Provide the [x, y] coordinate of the cell's center where the given text is located.  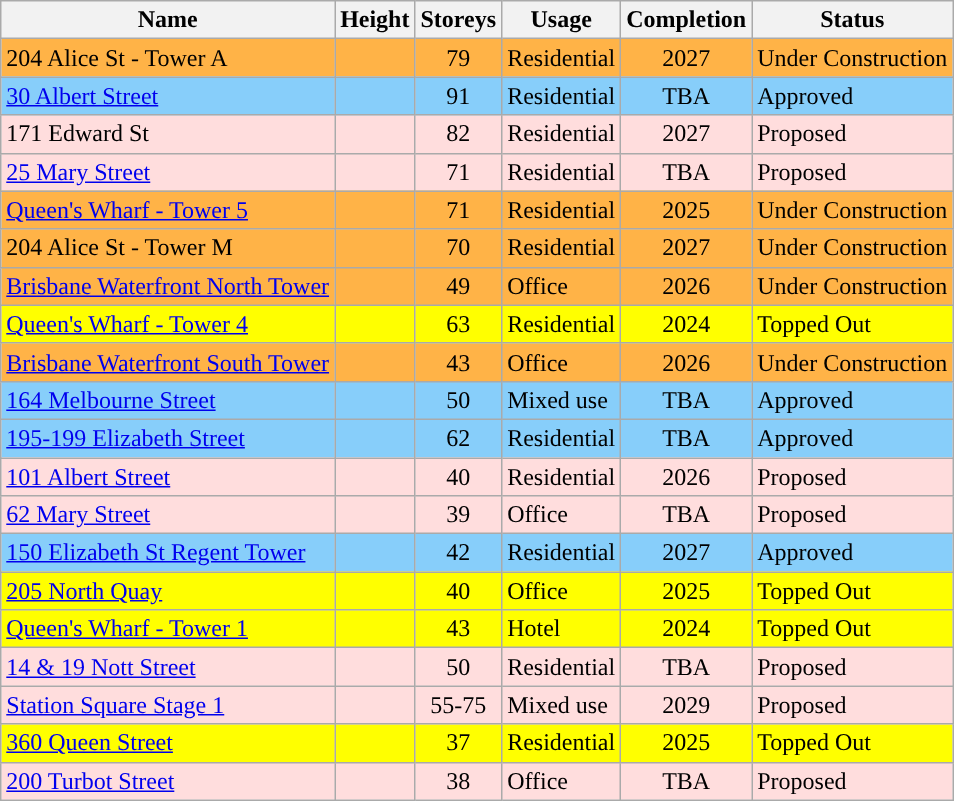
204 Alice St - Tower M [168, 248]
62 [458, 438]
150 Elizabeth St Regent Tower [168, 553]
39 [458, 515]
2029 [686, 705]
204 Alice St - Tower A [168, 58]
195-199 Elizabeth Street [168, 438]
200 Turbot Street [168, 781]
38 [458, 781]
82 [458, 134]
Height [375, 20]
Brisbane Waterfront South Tower [168, 362]
63 [458, 324]
164 Melbourne Street [168, 400]
Queen's Wharf - Tower 5 [168, 210]
70 [458, 248]
Name [168, 20]
171 Edward St [168, 134]
91 [458, 96]
42 [458, 553]
Usage [562, 20]
Storeys [458, 20]
55-75 [458, 705]
101 Albert Street [168, 477]
37 [458, 743]
Brisbane Waterfront North Tower [168, 286]
Queen's Wharf - Tower 4 [168, 324]
Completion [686, 20]
Hotel [562, 629]
Queen's Wharf - Tower 1 [168, 629]
62 Mary Street [168, 515]
49 [458, 286]
25 Mary Street [168, 172]
14 & 19 Nott Street [168, 667]
Status [852, 20]
79 [458, 58]
205 North Quay [168, 591]
30 Albert Street [168, 96]
Station Square Stage 1 [168, 705]
360 Queen Street [168, 743]
